Find where the given text appears and provide that cell's center as [x, y] coordinate. 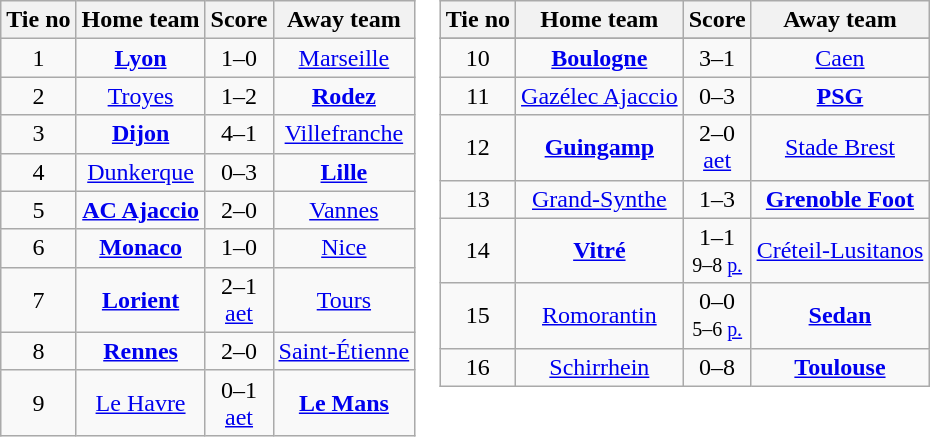
Caen [840, 58]
Créteil-Lusitanos [840, 250]
Villefranche [344, 134]
1–2 [239, 96]
0–05–6 p. [717, 316]
16 [478, 367]
4 [38, 172]
Gazélec Ajaccio [600, 96]
Grenoble Foot [840, 199]
7 [38, 300]
Tours [344, 300]
Saint-Étienne [344, 351]
PSG [840, 96]
Schirrhein [600, 367]
Romorantin [600, 316]
Lorient [140, 300]
3–1 [717, 58]
12 [478, 148]
Sedan [840, 316]
10 [478, 58]
5 [38, 210]
Vannes [344, 210]
9 [38, 402]
AC Ajaccio [140, 210]
Toulouse [840, 367]
Stade Brest [840, 148]
1–3 [717, 199]
Troyes [140, 96]
0–8 [717, 367]
4–1 [239, 134]
3 [38, 134]
Boulogne [600, 58]
Rodez [344, 96]
13 [478, 199]
11 [478, 96]
Rennes [140, 351]
Dunkerque [140, 172]
0–1aet [239, 402]
6 [38, 248]
Guingamp [600, 148]
Le Mans [344, 402]
Lyon [140, 58]
Monaco [140, 248]
Nice [344, 248]
Dijon [140, 134]
15 [478, 316]
Marseille [344, 58]
8 [38, 351]
Lille [344, 172]
14 [478, 250]
1–19–8 p. [717, 250]
2 [38, 96]
Grand-Synthe [600, 199]
1 [38, 58]
Le Havre [140, 402]
2–0aet [717, 148]
2–1aet [239, 300]
Vitré [600, 250]
